Extract the [X, Y] coordinate from the center of the cell holding the provided text.  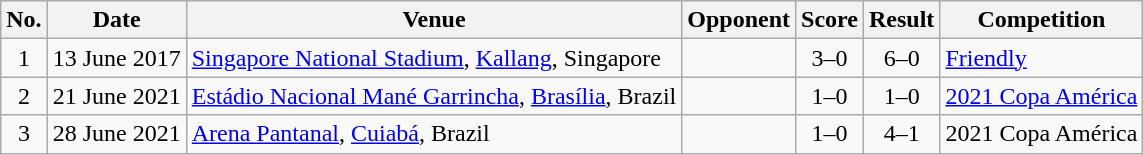
3–0 [830, 58]
No. [24, 20]
1 [24, 58]
4–1 [901, 134]
Result [901, 20]
Estádio Nacional Mané Garrincha, Brasília, Brazil [434, 96]
Arena Pantanal, Cuiabá, Brazil [434, 134]
Date [116, 20]
2 [24, 96]
21 June 2021 [116, 96]
13 June 2017 [116, 58]
28 June 2021 [116, 134]
Singapore National Stadium, Kallang, Singapore [434, 58]
Friendly [1042, 58]
3 [24, 134]
Competition [1042, 20]
6–0 [901, 58]
Score [830, 20]
Opponent [739, 20]
Venue [434, 20]
